Capture the cell that displays the provided text and extract its [x, y] central coordinate. 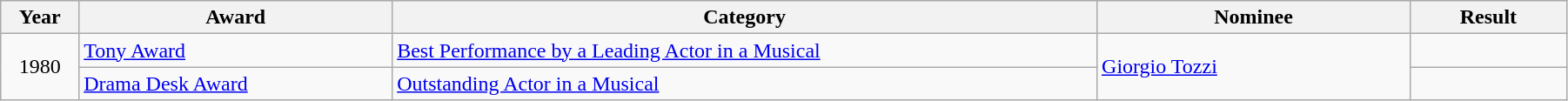
Outstanding Actor in a Musical [745, 84]
Tony Award [236, 50]
Nominee [1254, 17]
Drama Desk Award [236, 84]
Year [40, 17]
Giorgio Tozzi [1254, 67]
Best Performance by a Leading Actor in a Musical [745, 50]
Result [1488, 17]
Award [236, 17]
Category [745, 17]
1980 [40, 67]
